Search for the cell housing the specified text and yield its (x, y) center coordinate. 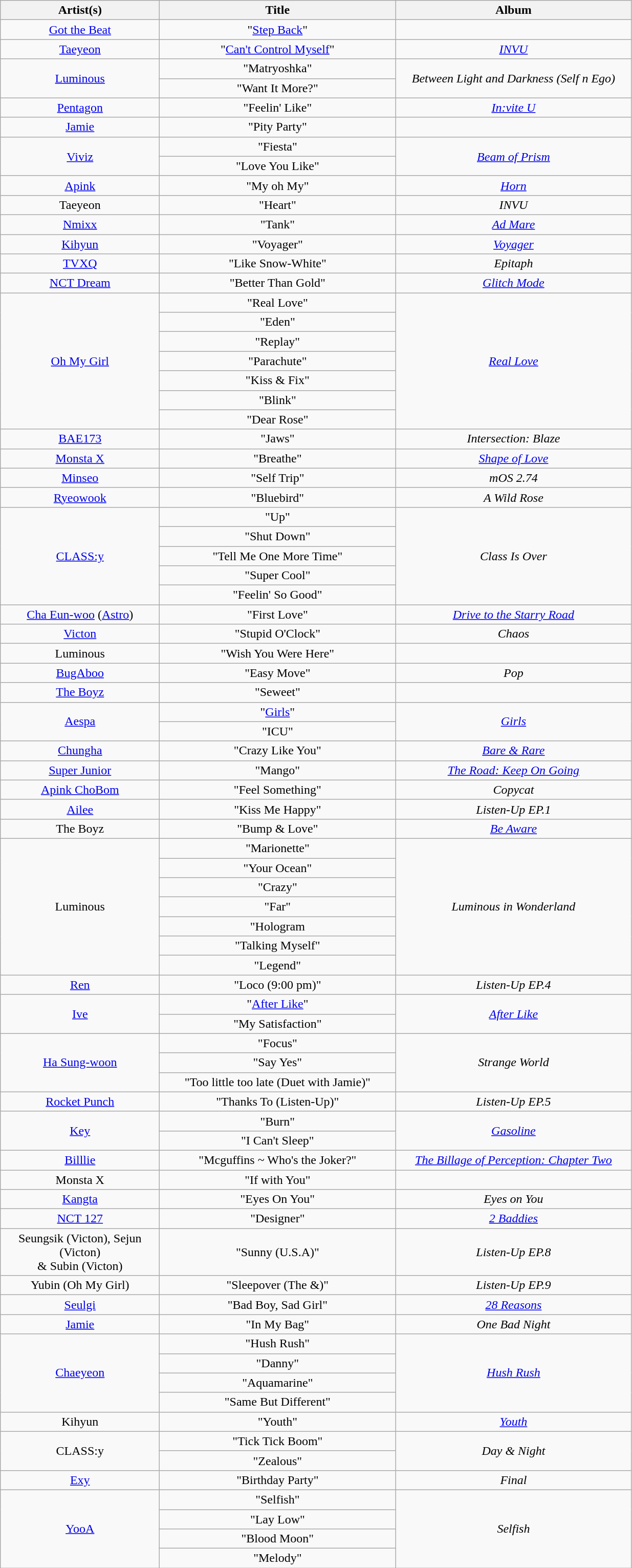
"Thanks To (Listen-Up)" (277, 1101)
"My Satisfaction" (277, 1024)
"Eden" (277, 322)
Drive to the Starry Road (514, 615)
Pentagon (80, 108)
The Road: Keep On Going (514, 770)
Nmixx (80, 224)
mOS 2.74 (514, 478)
"Matryoshka" (277, 69)
Selfish (514, 1529)
"Talking Myself" (277, 946)
"Selfish" (277, 1499)
"Kiss Me Happy" (277, 809)
"Feelin' So Good" (277, 595)
"Jaws" (277, 439)
Super Junior (80, 770)
"Heart" (277, 205)
Real Love (514, 361)
BugAboo (80, 673)
"Tank" (277, 224)
"Designer" (277, 1219)
Apink ChoBom (80, 790)
"Tick Tick Boom" (277, 1441)
"Legend" (277, 965)
"Far" (277, 907)
"Mcguffins ~ Who's the Joker?" (277, 1160)
NCT 127 (80, 1219)
Oh My Girl (80, 361)
TVXQ (80, 264)
Final (514, 1480)
"Bluebird" (277, 497)
The Billage of Perception: Chapter Two (514, 1160)
Class Is Over (514, 556)
"Tell Me One More Time" (277, 556)
"Too little too late (Duet with Jamie)" (277, 1082)
Album (514, 10)
"Wish You Were Here" (277, 653)
"Eyes On You" (277, 1199)
"Feel Something" (277, 790)
Chaos (514, 634)
"In My Bag" (277, 1324)
"Aquamarine" (277, 1383)
Voyager (514, 244)
Ailee (80, 809)
Listen-Up EP.4 (514, 985)
Listen-Up EP.9 (514, 1285)
"Pity Party" (277, 127)
BAE173 (80, 439)
Apink (80, 185)
Yubin (Oh My Girl) (80, 1285)
Ad Mare (514, 224)
"Birthday Party" (277, 1480)
Intersection: Blaze (514, 439)
"My oh My" (277, 185)
"Blood Moon" (277, 1539)
"Burn" (277, 1121)
"Focus" (277, 1043)
"Better Than Gold" (277, 283)
Copycat (514, 790)
Hush Rush (514, 1373)
Gasoline (514, 1131)
Billlie (80, 1160)
"Say Yes" (277, 1063)
Eyes on You (514, 1199)
Ive (80, 1014)
Victon (80, 634)
"Easy Move" (277, 673)
Minseo (80, 478)
"Real Love" (277, 303)
"If with You" (277, 1179)
"Lay Low" (277, 1519)
"Sleepover (The &)" (277, 1285)
"Kiss & Fix" (277, 380)
NCT Dream (80, 283)
"Like Snow-White" (277, 264)
Listen-Up EP.1 (514, 809)
"Breathe" (277, 458)
"Super Cool" (277, 576)
"Crazy" (277, 887)
After Like (514, 1014)
"Step Back" (277, 30)
"ICU" (277, 731)
Glitch Mode (514, 283)
"Youth" (277, 1422)
"After Like" (277, 1004)
In:vite U (514, 108)
Youth (514, 1422)
Title (277, 10)
Ryeowook (80, 497)
"Crazy Like You" (277, 751)
2 Baddies (514, 1219)
Cha Eun-woo (Astro) (80, 615)
Key (80, 1131)
"Feelin' Like" (277, 108)
YooA (80, 1529)
A Wild Rose (514, 497)
"Love You Like" (277, 166)
Bare & Rare (514, 751)
Between Light and Darkness (Self n Ego) (514, 78)
"Sunny (U.S.A)" (277, 1252)
"I Can't Sleep" (277, 1140)
"Loco (9:00 pm)" (277, 985)
Chaeyeon (80, 1373)
Aespa (80, 722)
Kangta (80, 1199)
Horn (514, 185)
Artist(s) (80, 10)
"Stupid O'Clock" (277, 634)
Luminous in Wonderland (514, 906)
"Danny" (277, 1363)
"Melody" (277, 1558)
One Bad Night (514, 1324)
Seungsik (Victon), Sejun (Victon) & Subin (Victon) (80, 1252)
"Replay" (277, 342)
Be Aware (514, 829)
"Mango" (277, 770)
"First Love" (277, 615)
"Blink" (277, 400)
"Bump & Love" (277, 829)
Shape of Love (514, 458)
"Marionette" (277, 848)
"Self Trip" (277, 478)
"Seweet" (277, 692)
Seulgi (80, 1305)
"Want It More?" (277, 88)
Day & Night (514, 1451)
"Bad Boy, Sad Girl" (277, 1305)
Pop (514, 673)
"Fiesta" (277, 146)
"Up" (277, 517)
"Girls" (277, 712)
"Zealous" (277, 1460)
Ha Sung-woon (80, 1063)
Listen-Up EP.5 (514, 1101)
Strange World (514, 1063)
Girls (514, 722)
"Same But Different" (277, 1402)
Viviz (80, 156)
"Can't Control Myself" (277, 49)
Exy (80, 1480)
"Dear Rose" (277, 419)
"Shut Down" (277, 536)
28 Reasons (514, 1305)
Epitaph (514, 264)
Rocket Punch (80, 1101)
"Parachute" (277, 361)
"Voyager" (277, 244)
Listen-Up EP.8 (514, 1252)
Got the Beat (80, 30)
"Hush Rush" (277, 1344)
Beam of Prism (514, 156)
"Hologram (277, 926)
"Your Ocean" (277, 868)
Ren (80, 985)
Chungha (80, 751)
